For the text-containing cell, return its midpoint in (x, y) coordinate format. 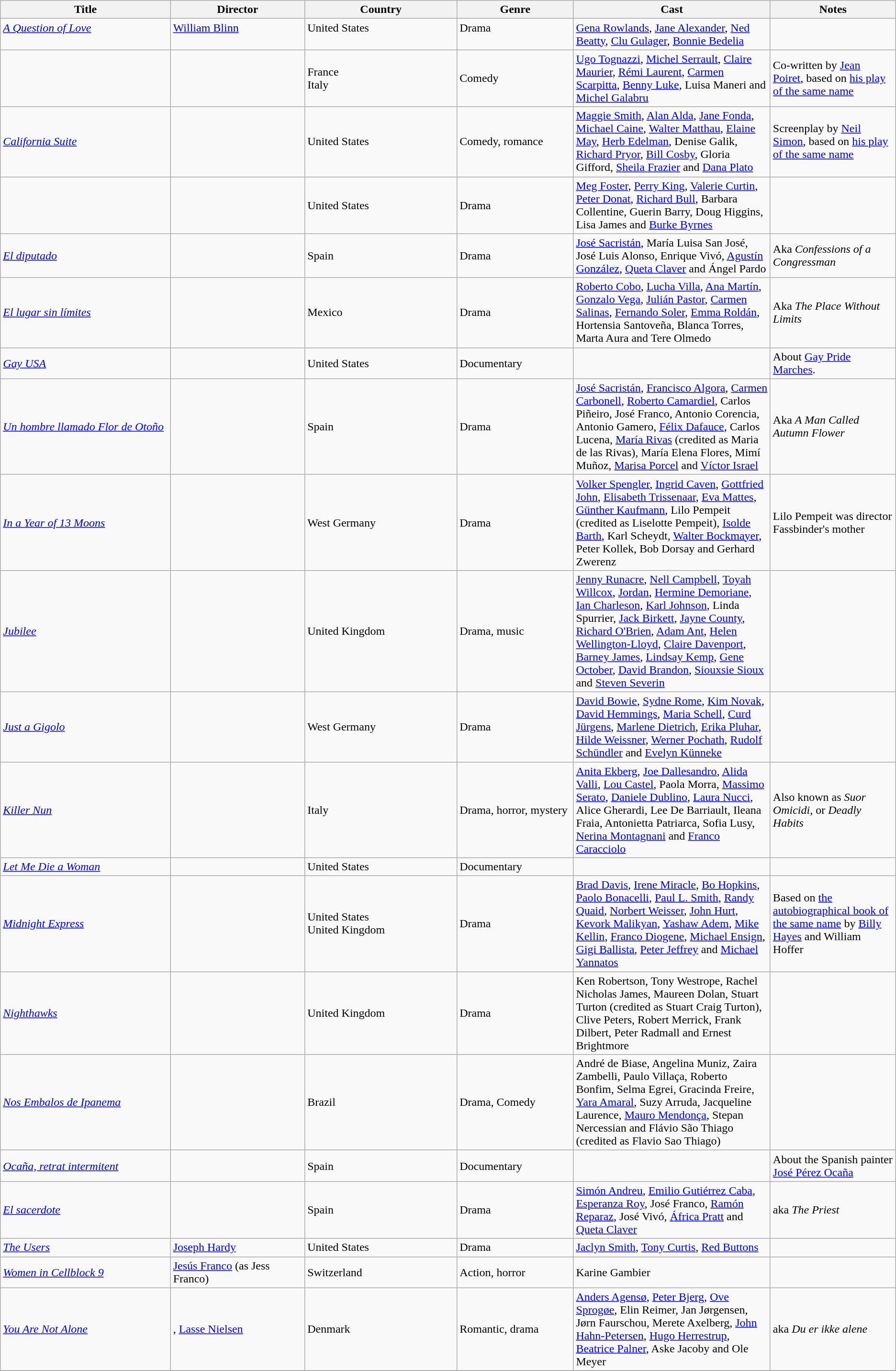
Action, horror (515, 1272)
Screenplay by Neil Simon, based on his play of the same name (833, 142)
Director (237, 10)
El diputado (85, 256)
Simón Andreu, Emilio Gutiérrez Caba, Esperanza Roy, José Franco, Ramón Reparaz, José Vivó, África Pratt and Queta Claver (672, 1210)
Switzerland (381, 1272)
Drama, Comedy (515, 1102)
Un hombre llamado Flor de Otoño (85, 427)
William Blinn (237, 34)
Ugo Tognazzi, Michel Serrault, Claire Maurier, Rémi Laurent, Carmen Scarpitta, Benny Luke, Luisa Maneri and Michel Galabru (672, 79)
Just a Gigolo (85, 727)
Nighthawks (85, 1013)
A Question of Love (85, 34)
Ocaña, retrat intermitent (85, 1166)
Lilo Pempeit was director Fassbinder's mother (833, 522)
Drama, horror, mystery (515, 810)
El lugar sin límites (85, 313)
FranceItaly (381, 79)
, Lasse Nielsen (237, 1329)
Nos Embalos de Ipanema (85, 1102)
United StatesUnited Kingdom (381, 924)
Women in Cellblock 9 (85, 1272)
Gay USA (85, 363)
Denmark (381, 1329)
Gena Rowlands, Jane Alexander, Ned Beatty, Clu Gulager, Bonnie Bedelia (672, 34)
El sacerdote (85, 1210)
Aka A Man Called Autumn Flower (833, 427)
Comedy, romance (515, 142)
Based on the autobiographical book of the same name by Billy Hayes and William Hoffer (833, 924)
Midnight Express (85, 924)
Title (85, 10)
Let Me Die a Woman (85, 867)
Jubilee (85, 631)
Aka Confessions of a Congressman (833, 256)
Cast (672, 10)
In a Year of 13 Moons (85, 522)
Genre (515, 10)
Italy (381, 810)
José Sacristán, María Luisa San José, José Luis Alonso, Enrique Vivó, Agustín González, Queta Claver and Ángel Pardo (672, 256)
Co-written by Jean Poiret, based on his play of the same name (833, 79)
Mexico (381, 313)
Romantic, drama (515, 1329)
Jesús Franco (as Jess Franco) (237, 1272)
About the Spanish painter José Pérez Ocaña (833, 1166)
Brazil (381, 1102)
aka Du er ikke alene (833, 1329)
Aka The Place Without Limits (833, 313)
Notes (833, 10)
Jaclyn Smith, Tony Curtis, Red Buttons (672, 1247)
Karine Gambier (672, 1272)
Country (381, 10)
aka The Priest (833, 1210)
Meg Foster, Perry King, Valerie Curtin, Peter Donat, Richard Bull, Barbara Collentine, Guerin Barry, Doug Higgins, Lisa James and Burke Byrnes (672, 205)
Comedy (515, 79)
The Users (85, 1247)
Killer Nun (85, 810)
You Are Not Alone (85, 1329)
About Gay Pride Marches. (833, 363)
Drama, music (515, 631)
California Suite (85, 142)
Also known as Suor Omicidi, or Deadly Habits (833, 810)
Joseph Hardy (237, 1247)
